Return the [X, Y] coordinate for the center point of the cell that contains the specified text.  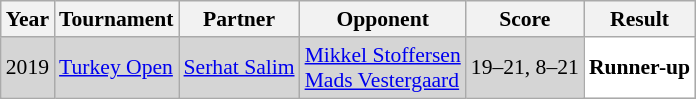
Opponent [383, 19]
Year [28, 19]
Score [525, 19]
Runner-up [640, 68]
Serhat Salim [240, 68]
19–21, 8–21 [525, 68]
Partner [240, 19]
Turkey Open [116, 68]
Mikkel Stoffersen Mads Vestergaard [383, 68]
2019 [28, 68]
Result [640, 19]
Tournament [116, 19]
